Capture the cell that displays the provided text and extract its (X, Y) central coordinate. 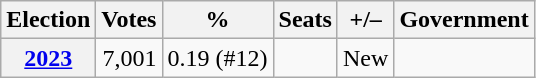
7,001 (129, 58)
+/– (365, 20)
Election (48, 20)
New (365, 58)
% (218, 20)
2023 (48, 58)
0.19 (#12) (218, 58)
Government (464, 20)
Votes (129, 20)
Seats (305, 20)
